Determine the [x, y] coordinate at the center of the cell enclosing the given text.  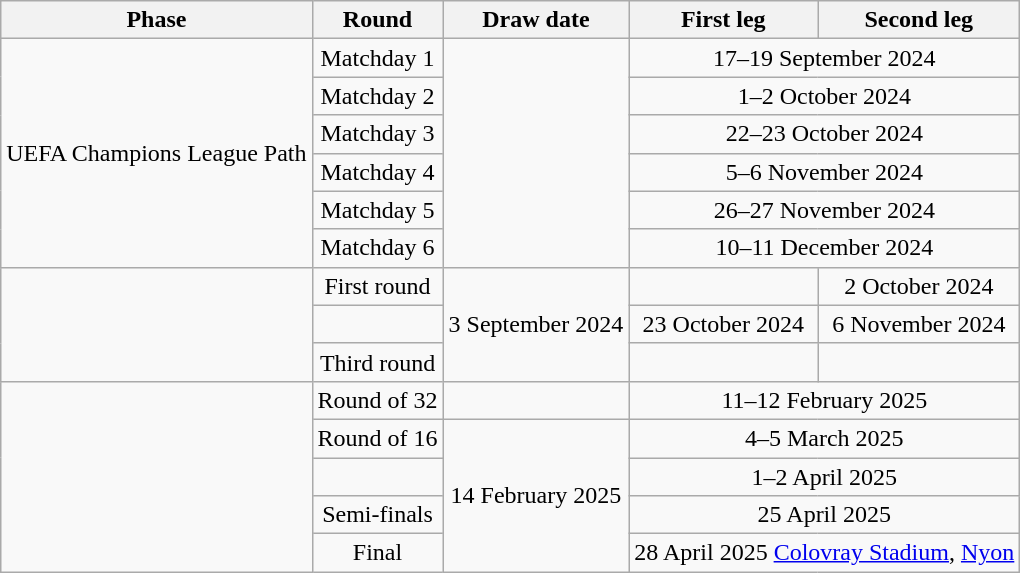
Phase [156, 20]
Matchday 5 [378, 210]
10–11 December 2024 [824, 248]
Draw date [536, 20]
Semi-finals [378, 515]
Round of 32 [378, 400]
17–19 September 2024 [824, 58]
Final [378, 553]
UEFA Champions League Path [156, 153]
5–6 November 2024 [824, 172]
14 February 2025 [536, 495]
Matchday 6 [378, 248]
Round of 16 [378, 438]
4–5 March 2025 [824, 438]
26–27 November 2024 [824, 210]
Matchday 4 [378, 172]
Third round [378, 362]
First round [378, 286]
Matchday 2 [378, 96]
First leg [724, 20]
2 October 2024 [919, 286]
11–12 February 2025 [824, 400]
22–23 October 2024 [824, 134]
1–2 April 2025 [824, 477]
1–2 October 2024 [824, 96]
Matchday 1 [378, 58]
Matchday 3 [378, 134]
6 November 2024 [919, 324]
28 April 2025 Colovray Stadium, Nyon [824, 553]
Second leg [919, 20]
3 September 2024 [536, 324]
23 October 2024 [724, 324]
25 April 2025 [824, 515]
Round [378, 20]
